Extract the (x, y) coordinate from the center of the cell holding the provided text.  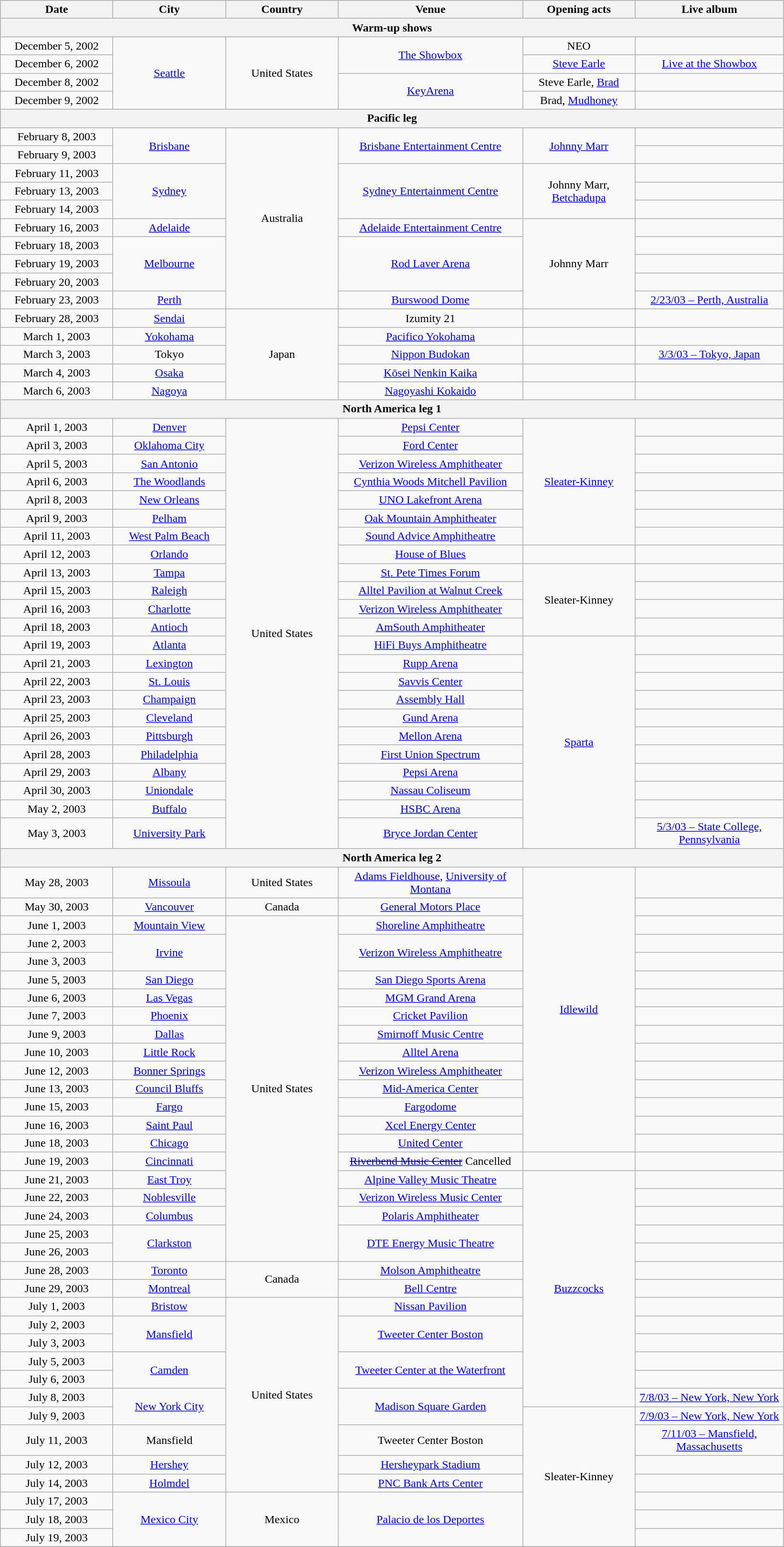
Pacific leg (392, 118)
Riverbend Music Center Cancelled (430, 1161)
Hersheypark Stadium (430, 1465)
Little Rock (169, 1052)
Osaka (169, 373)
June 9, 2003 (57, 1034)
July 8, 2003 (57, 1397)
February 14, 2003 (57, 209)
San Diego Sports Arena (430, 980)
Pacifico Yokohama (430, 336)
Albany (169, 772)
Tokyo (169, 355)
East Troy (169, 1180)
Nagoya (169, 391)
HiFi Buys Amphitheatre (430, 645)
Melbourne (169, 264)
February 28, 2003 (57, 318)
Pittsburgh (169, 736)
Lexington (169, 663)
June 26, 2003 (57, 1252)
June 22, 2003 (57, 1198)
April 26, 2003 (57, 736)
Pepsi Center (430, 427)
The Woodlands (169, 481)
December 8, 2002 (57, 82)
Atlanta (169, 645)
City (169, 10)
Tampa (169, 573)
San Antonio (169, 463)
Gund Arena (430, 718)
April 22, 2003 (57, 681)
Brad, Mudhoney (579, 100)
Phoenix (169, 1016)
April 21, 2003 (57, 663)
April 8, 2003 (57, 500)
HSBC Arena (430, 809)
Adelaide (169, 228)
March 1, 2003 (57, 336)
April 15, 2003 (57, 591)
June 15, 2003 (57, 1107)
May 28, 2003 (57, 883)
New Orleans (169, 500)
Date (57, 10)
Vancouver (169, 907)
Champaign (169, 700)
Oak Mountain Amphitheater (430, 518)
Philadelphia (169, 754)
July 12, 2003 (57, 1465)
Camden (169, 1370)
2/23/03 – Perth, Australia (709, 300)
Denver (169, 427)
July 9, 2003 (57, 1416)
Polaris Amphitheater (430, 1216)
April 25, 2003 (57, 718)
April 23, 2003 (57, 700)
5/3/03 – State College, Pennsylvania (709, 833)
July 3, 2003 (57, 1343)
December 5, 2002 (57, 46)
Hershey (169, 1465)
Australia (282, 219)
May 2, 2003 (57, 809)
Cincinnati (169, 1161)
Pelham (169, 518)
North America leg 1 (392, 409)
Idlewild (579, 1010)
Steve Earle (579, 64)
February 11, 2003 (57, 173)
Sydney Entertainment Centre (430, 191)
Bristow (169, 1307)
June 25, 2003 (57, 1234)
Mid-America Center (430, 1088)
April 3, 2003 (57, 445)
March 6, 2003 (57, 391)
July 17, 2003 (57, 1501)
7/8/03 – New York, New York (709, 1397)
Fargo (169, 1107)
April 12, 2003 (57, 554)
July 6, 2003 (57, 1379)
Seattle (169, 73)
February 16, 2003 (57, 228)
Molson Amphitheatre (430, 1270)
March 4, 2003 (57, 373)
St. Pete Times Forum (430, 573)
May 30, 2003 (57, 907)
Nagoyashi Kokaido (430, 391)
Tweeter Center at the Waterfront (430, 1370)
Bell Centre (430, 1288)
April 28, 2003 (57, 754)
December 9, 2002 (57, 100)
Las Vegas (169, 998)
Opening acts (579, 10)
NEO (579, 46)
Live at the Showbox (709, 64)
Irvine (169, 952)
Shoreline Amphitheatre (430, 925)
3/3/03 – Tokyo, Japan (709, 355)
Burswood Dome (430, 300)
Dallas (169, 1034)
April 18, 2003 (57, 627)
February 9, 2003 (57, 155)
7/11/03 – Mansfield, Massachusetts (709, 1440)
Sendai (169, 318)
July 19, 2003 (57, 1537)
July 5, 2003 (57, 1361)
Toronto (169, 1270)
Madison Square Garden (430, 1406)
Antioch (169, 627)
February 20, 2003 (57, 282)
February 19, 2003 (57, 264)
July 18, 2003 (57, 1519)
MGM Grand Arena (430, 998)
Assembly Hall (430, 700)
June 21, 2003 (57, 1180)
December 6, 2002 (57, 64)
Rupp Arena (430, 663)
May 3, 2003 (57, 833)
First Union Spectrum (430, 754)
Holmdel (169, 1483)
June 5, 2003 (57, 980)
June 19, 2003 (57, 1161)
April 6, 2003 (57, 481)
United Center (430, 1143)
Noblesville (169, 1198)
Sound Advice Amphitheatre (430, 536)
Sydney (169, 191)
Fargodome (430, 1107)
June 10, 2003 (57, 1052)
Xcel Energy Center (430, 1125)
July 2, 2003 (57, 1325)
June 6, 2003 (57, 998)
Savvis Center (430, 681)
Warm-up shows (392, 28)
Mountain View (169, 925)
Cynthia Woods Mitchell Pavilion (430, 481)
The Showbox (430, 55)
Bryce Jordan Center (430, 833)
Kōsei Nenkin Kaika (430, 373)
San Diego (169, 980)
Alpine Valley Music Theatre (430, 1180)
April 19, 2003 (57, 645)
June 13, 2003 (57, 1088)
June 3, 2003 (57, 962)
Cricket Pavilion (430, 1016)
April 1, 2003 (57, 427)
June 12, 2003 (57, 1070)
June 2, 2003 (57, 943)
April 11, 2003 (57, 536)
AmSouth Amphitheater (430, 627)
April 30, 2003 (57, 790)
Nippon Budokan (430, 355)
Montreal (169, 1288)
April 5, 2003 (57, 463)
Alltel Pavilion at Walnut Creek (430, 591)
Mexico (282, 1519)
Oklahoma City (169, 445)
New York City (169, 1406)
University Park (169, 833)
March 3, 2003 (57, 355)
Cleveland (169, 718)
Raleigh (169, 591)
UNO Lakefront Arena (430, 500)
June 24, 2003 (57, 1216)
St. Louis (169, 681)
7/9/03 – New York, New York (709, 1416)
April 29, 2003 (57, 772)
February 23, 2003 (57, 300)
April 13, 2003 (57, 573)
Columbus (169, 1216)
Smirnoff Music Centre (430, 1034)
Ford Center (430, 445)
KeyArena (430, 91)
West Palm Beach (169, 536)
Missoula (169, 883)
Adams Fieldhouse, University of Montana (430, 883)
Chicago (169, 1143)
July 11, 2003 (57, 1440)
Uniondale (169, 790)
Nissan Pavilion (430, 1307)
Yokohama (169, 336)
Buffalo (169, 809)
April 9, 2003 (57, 518)
February 13, 2003 (57, 191)
July 14, 2003 (57, 1483)
DTE Energy Music Theatre (430, 1243)
PNC Bank Arts Center (430, 1483)
July 1, 2003 (57, 1307)
Nassau Coliseum (430, 790)
Palacio de los Deportes (430, 1519)
Charlotte (169, 609)
April 16, 2003 (57, 609)
House of Blues (430, 554)
Orlando (169, 554)
Council Bluffs (169, 1088)
Venue (430, 10)
Mellon Arena (430, 736)
June 16, 2003 (57, 1125)
February 8, 2003 (57, 136)
June 7, 2003 (57, 1016)
Pepsi Arena (430, 772)
Live album (709, 10)
Verizon Wireless Music Center (430, 1198)
Adelaide Entertainment Centre (430, 228)
Japan (282, 355)
Sparta (579, 742)
Mexico City (169, 1519)
Buzzcocks (579, 1288)
North America leg 2 (392, 858)
Verizon Wireless Amphitheatre (430, 952)
Bonner Springs (169, 1070)
Saint Paul (169, 1125)
June 29, 2003 (57, 1288)
Clarkston (169, 1243)
Izumity 21 (430, 318)
June 28, 2003 (57, 1270)
Brisbane Entertainment Centre (430, 146)
June 18, 2003 (57, 1143)
General Motors Place (430, 907)
Perth (169, 300)
Brisbane (169, 146)
June 1, 2003 (57, 925)
Alltel Arena (430, 1052)
Steve Earle, Brad (579, 82)
February 18, 2003 (57, 246)
Rod Laver Arena (430, 264)
Johnny Marr, Betchadupa (579, 191)
Country (282, 10)
